Provide the [X, Y] coordinate of the cell's center where the given text is located.  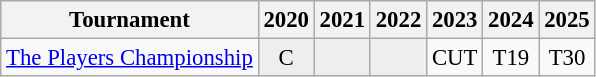
CUT [455, 58]
C [286, 58]
2023 [455, 20]
The Players Championship [130, 58]
2021 [342, 20]
2024 [511, 20]
T19 [511, 58]
2022 [398, 20]
T30 [567, 58]
2025 [567, 20]
Tournament [130, 20]
2020 [286, 20]
